Find where the given text appears and provide that cell's center as [X, Y] coordinate. 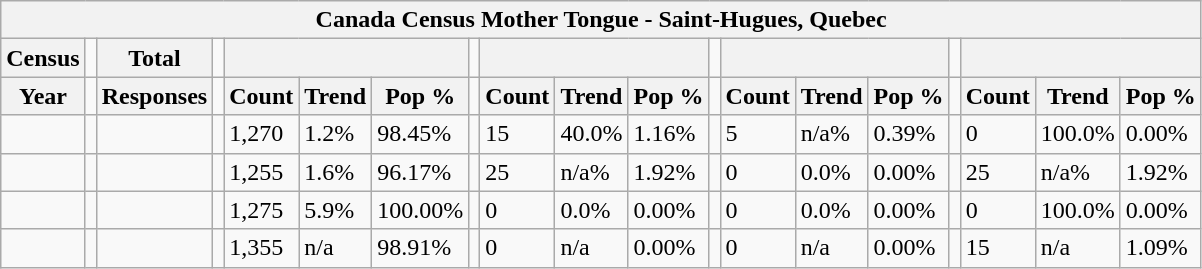
1,355 [262, 248]
1.6% [336, 172]
40.0% [592, 134]
98.91% [420, 248]
1.2% [336, 134]
100.00% [420, 210]
0.39% [908, 134]
1,255 [262, 172]
Responses [154, 96]
96.17% [420, 172]
Year [43, 96]
1.16% [668, 134]
98.45% [420, 134]
Census [43, 58]
Total [154, 58]
Canada Census Mother Tongue - Saint-Hugues, Quebec [602, 20]
1.09% [1160, 248]
5 [758, 134]
5.9% [336, 210]
1,270 [262, 134]
1,275 [262, 210]
